Return the (x, y) coordinate for the center point of the cell that contains the specified text.  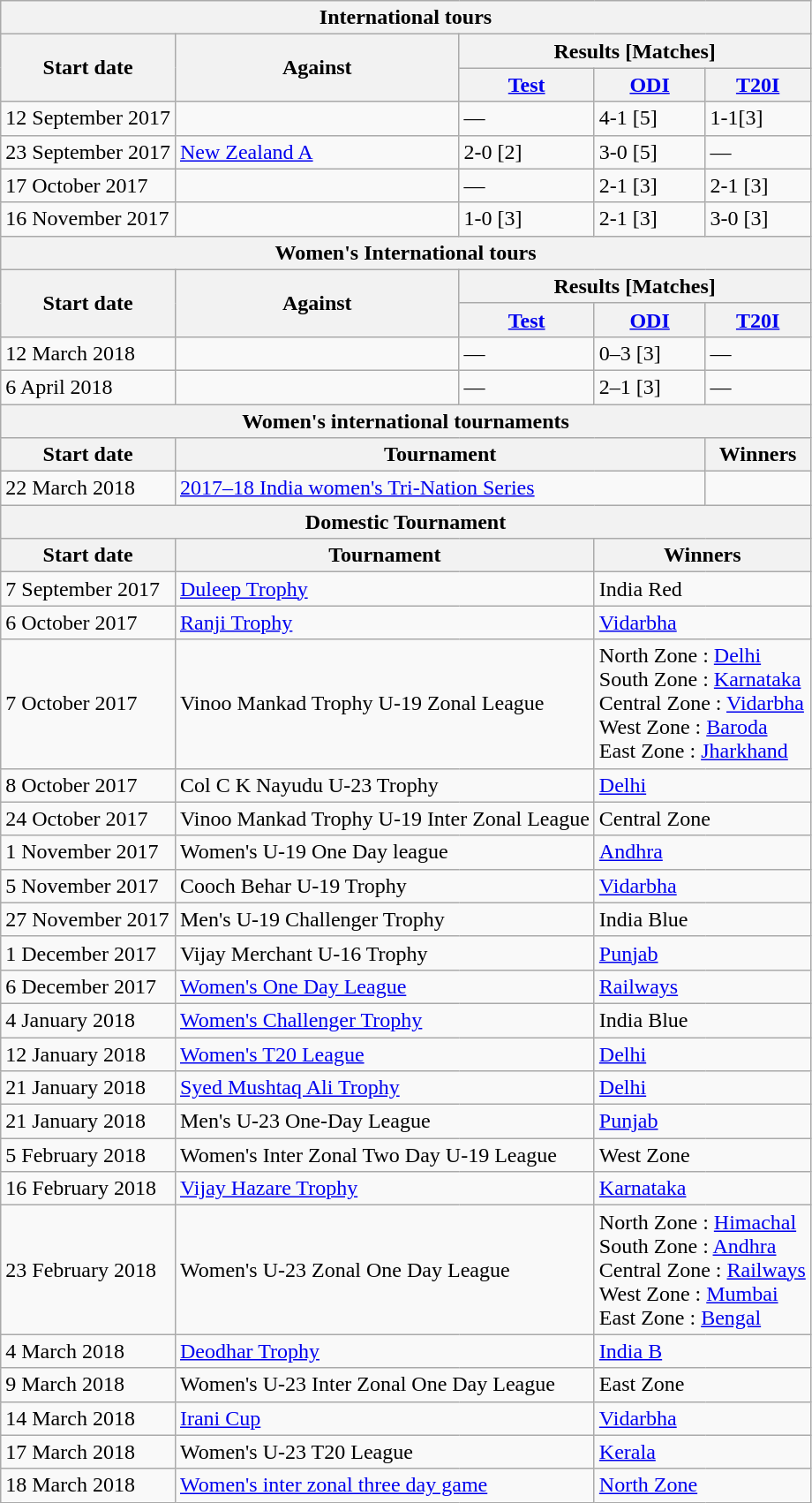
3-0 [3] (757, 219)
12 March 2018 (88, 353)
7 October 2017 (88, 704)
Women's U-19 One Day league (385, 852)
1-1[3] (757, 118)
1-0 [3] (526, 219)
East Zone (703, 1385)
Vijay Merchant U-16 Trophy (385, 953)
16 February 2018 (88, 1189)
12 September 2017 (88, 118)
Women's T20 League (385, 1054)
Deodhar Trophy (385, 1351)
Women's International tours (406, 253)
Cooch Behar U-19 Trophy (385, 886)
12 January 2018 (88, 1054)
4 January 2018 (88, 1020)
India Red (703, 589)
Women's Inter Zonal Two Day U-19 League (385, 1155)
Women's U-23 Zonal One Day League (385, 1270)
Ranji Trophy (385, 623)
New Zealand A (317, 152)
4 March 2018 (88, 1351)
18 March 2018 (88, 1485)
22 March 2018 (88, 488)
West Zone (703, 1155)
27 November 2017 (88, 919)
24 October 2017 (88, 819)
Central Zone (703, 819)
Women's international tournaments (406, 421)
3-0 [5] (650, 152)
Kerala (703, 1452)
8 October 2017 (88, 785)
6 April 2018 (88, 387)
Col C K Nayudu U-23 Trophy (385, 785)
23 September 2017 (88, 152)
2-0 [2] (526, 152)
Women's U-23 T20 League (385, 1452)
17 March 2018 (88, 1452)
Syed Mushtaq Ali Trophy (385, 1088)
North Zone : Delhi South Zone : Karnataka Central Zone : Vidarbha West Zone : Baroda East Zone : Jharkhand (703, 704)
6 October 2017 (88, 623)
Duleep Trophy (385, 589)
Karnataka (703, 1189)
International tours (406, 18)
6 December 2017 (88, 986)
Vinoo Mankad Trophy U-19 Inter Zonal League (385, 819)
Men's U-23 One-Day League (385, 1122)
0–3 [3] (650, 353)
Vinoo Mankad Trophy U-19 Zonal League (385, 704)
India B (703, 1351)
7 September 2017 (88, 589)
Women's Challenger Trophy (385, 1020)
4-1 [5] (650, 118)
17 October 2017 (88, 185)
Andhra (703, 852)
2017–18 India women's Tri-Nation Series (440, 488)
16 November 2017 (88, 219)
5 February 2018 (88, 1155)
North Zone : Himachal South Zone : Andhra Central Zone : Railways West Zone : Mumbai East Zone : Bengal (703, 1270)
Women's inter zonal three day game (385, 1485)
5 November 2017 (88, 886)
Irani Cup (385, 1418)
North Zone (703, 1485)
Domestic Tournament (406, 522)
2–1 [3] (650, 387)
Railways (703, 986)
Men's U-19 Challenger Trophy (385, 919)
14 March 2018 (88, 1418)
1 November 2017 (88, 852)
1 December 2017 (88, 953)
Women's U-23 Inter Zonal One Day League (385, 1385)
Women's One Day League (385, 986)
23 February 2018 (88, 1270)
9 March 2018 (88, 1385)
Vijay Hazare Trophy (385, 1189)
